Detect which cell encompasses the target text, then output its [X, Y] center coordinate. 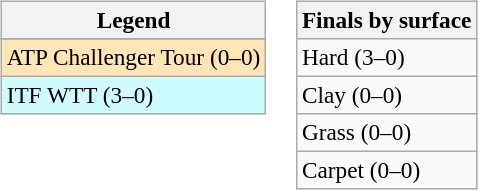
Grass (0–0) [387, 133]
Hard (3–0) [387, 57]
Carpet (0–0) [387, 171]
Legend [133, 20]
ITF WTT (3–0) [133, 95]
Clay (0–0) [387, 95]
Finals by surface [387, 20]
ATP Challenger Tour (0–0) [133, 57]
